For the text-containing cell, return its midpoint in [X, Y] coordinate format. 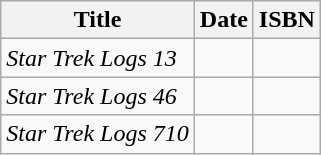
Date [224, 20]
Title [98, 20]
Star Trek Logs 46 [98, 96]
Star Trek Logs 13 [98, 58]
Star Trek Logs 710 [98, 134]
ISBN [286, 20]
